Capture the cell that displays the provided text and extract its [X, Y] central coordinate. 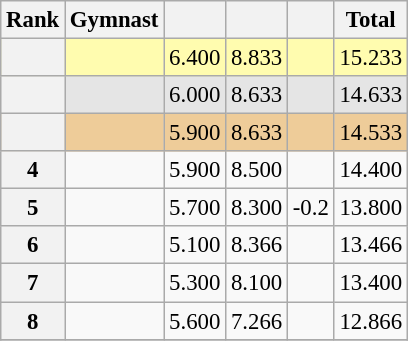
6.000 [195, 95]
6 [33, 245]
5.100 [195, 245]
8.100 [257, 283]
7 [33, 283]
8.500 [257, 170]
13.800 [370, 208]
12.866 [370, 321]
5.600 [195, 321]
15.233 [370, 58]
5.700 [195, 208]
8.300 [257, 208]
14.400 [370, 170]
-0.2 [310, 208]
14.633 [370, 95]
5 [33, 208]
7.266 [257, 321]
8.833 [257, 58]
Total [370, 20]
13.466 [370, 245]
6.400 [195, 58]
Gymnast [114, 20]
8.366 [257, 245]
13.400 [370, 283]
4 [33, 170]
8 [33, 321]
5.300 [195, 283]
Rank [33, 20]
14.533 [370, 133]
